From the cell containing the given text, extract its center point as [X, Y] coordinate. 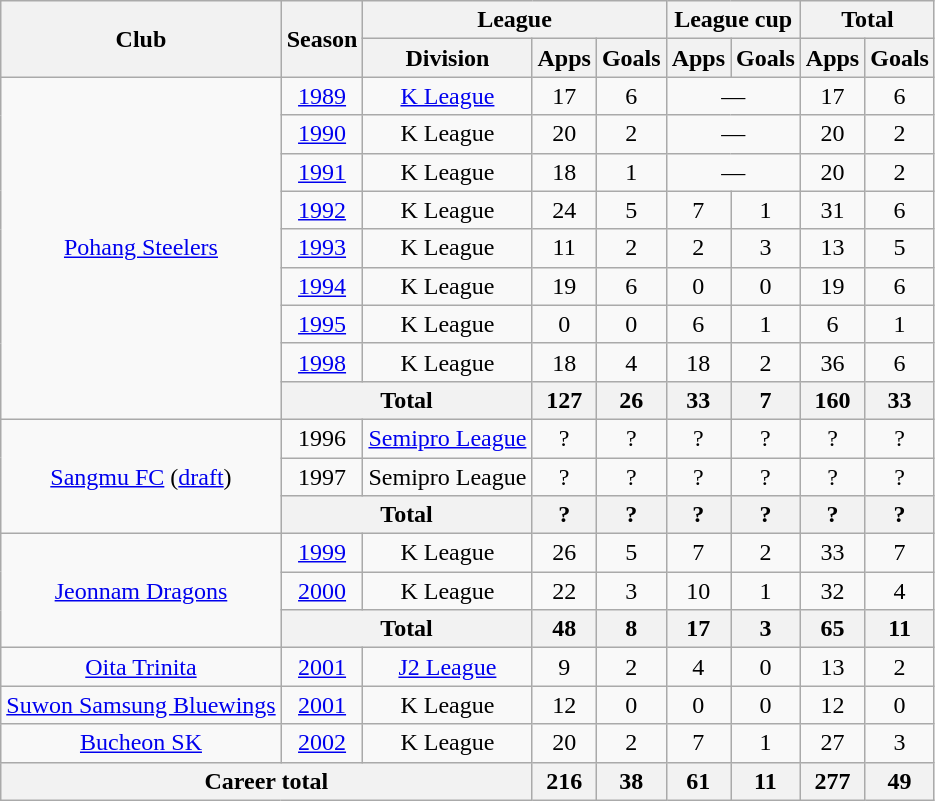
League cup [733, 20]
1998 [322, 362]
1995 [322, 324]
Season [322, 39]
9 [564, 667]
1996 [322, 438]
65 [832, 629]
160 [832, 400]
1993 [322, 248]
2000 [322, 591]
1990 [322, 134]
Oita Trinita [141, 667]
Bucheon SK [141, 743]
Career total [266, 781]
1989 [322, 96]
Suwon Samsung Bluewings [141, 705]
League [514, 20]
Club [141, 39]
1992 [322, 210]
38 [631, 781]
61 [698, 781]
27 [832, 743]
49 [900, 781]
Division [448, 58]
J2 League [448, 667]
1999 [322, 553]
1994 [322, 286]
22 [564, 591]
Jeonnam Dragons [141, 591]
Sangmu FC (draft) [141, 476]
216 [564, 781]
277 [832, 781]
32 [832, 591]
8 [631, 629]
1991 [322, 172]
127 [564, 400]
Pohang Steelers [141, 248]
2002 [322, 743]
31 [832, 210]
36 [832, 362]
48 [564, 629]
1997 [322, 477]
24 [564, 210]
10 [698, 591]
